Pinpoint the cell where the given text exists, returning its (X, Y) midpoint coordinate. 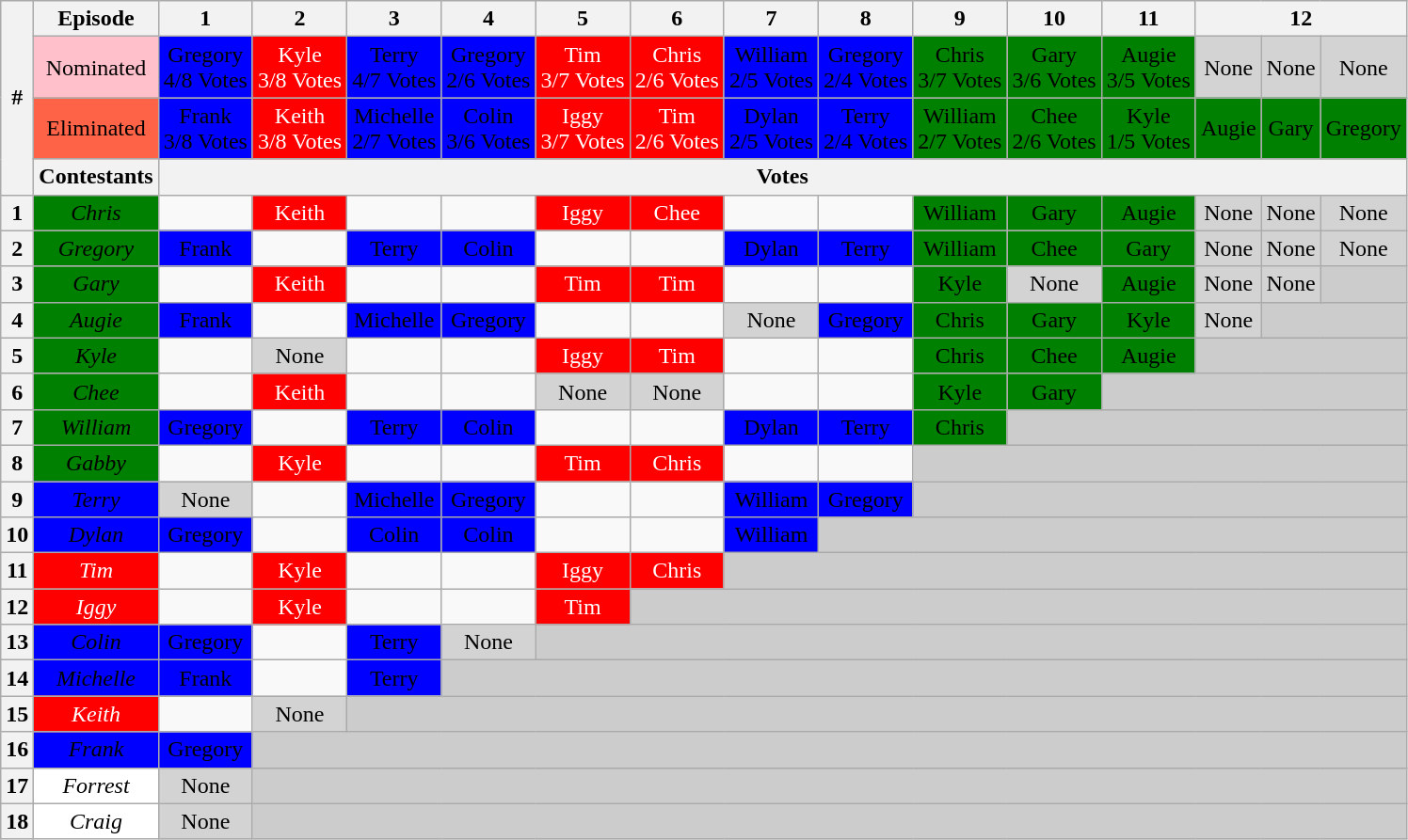
Gregory2/4 Votes (866, 68)
Forrest (96, 785)
Dylan2/5 Votes (771, 128)
17 (17, 785)
Episode (96, 19)
Chee2/6 Votes (1054, 128)
William2/7 Votes (960, 128)
# (17, 98)
Tim3/7 Votes (583, 68)
Gary3/6 Votes (1054, 68)
Gregory4/8 Votes (205, 68)
18 (17, 821)
Keith3/8 Votes (299, 128)
Augie3/5 Votes (1148, 68)
Kyle1/5 Votes (1148, 128)
Gregory2/6 Votes (488, 68)
16 (17, 750)
Gabby (96, 463)
Iggy3/7 Votes (583, 128)
Michelle2/7 Votes (394, 128)
Eliminated (96, 128)
Tim2/6 Votes (677, 128)
Chris3/7 Votes (960, 68)
Kyle3/8 Votes (299, 68)
Chris2/6 Votes (677, 68)
13 (17, 642)
Contestants (96, 177)
14 (17, 678)
Craig (96, 821)
Terry2/4 Votes (866, 128)
Frank3/8 Votes (205, 128)
Colin3/6 Votes (488, 128)
Votes (782, 177)
Terry4/7 Votes (394, 68)
William2/5 Votes (771, 68)
Nominated (96, 68)
15 (17, 714)
